Identify which cell holds the provided text, then report its (X, Y) central coordinate. 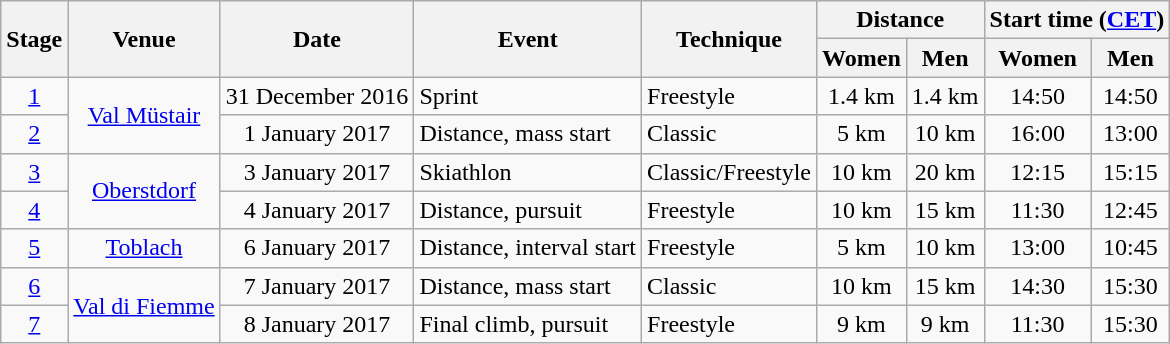
Start time (CET) (1077, 20)
7 January 2017 (317, 286)
Skiathlon (528, 172)
Event (528, 39)
6 (34, 286)
3 January 2017 (317, 172)
15:15 (1130, 172)
Distance, pursuit (528, 210)
20 km (945, 172)
4 January 2017 (317, 210)
4 (34, 210)
Venue (144, 39)
3 (34, 172)
12:15 (1038, 172)
14:30 (1038, 286)
Oberstdorf (144, 191)
2 (34, 134)
Val Müstair (144, 115)
5 (34, 248)
1 January 2017 (317, 134)
Sprint (528, 96)
Final climb, pursuit (528, 324)
10:45 (1130, 248)
Toblach (144, 248)
Distance (900, 20)
12:45 (1130, 210)
8 January 2017 (317, 324)
6 January 2017 (317, 248)
7 (34, 324)
31 December 2016 (317, 96)
Val di Fiemme (144, 305)
Technique (730, 39)
1 (34, 96)
Classic/Freestyle (730, 172)
16:00 (1038, 134)
Date (317, 39)
Stage (34, 39)
Distance, interval start (528, 248)
